Output the (X, Y) coordinate of the center of the cell containing the given text.  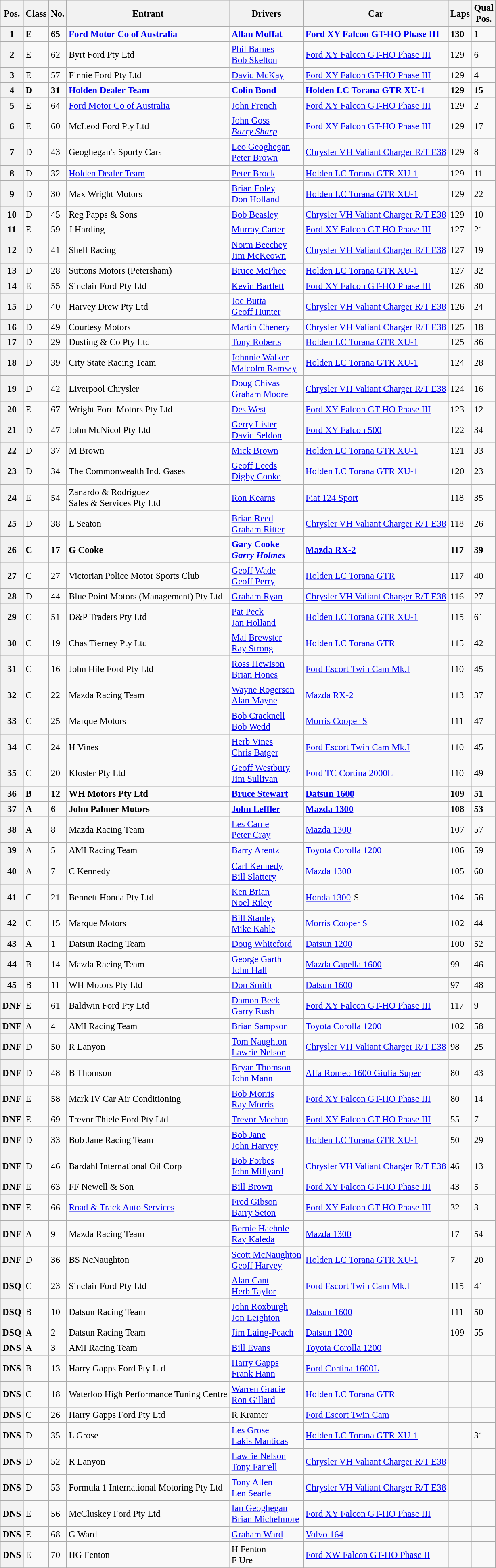
64 (58, 106)
M Brown (148, 451)
66 (58, 1208)
John McNicol Pty Ltd (148, 430)
Doug Chivas Graham Moore (266, 389)
Bob Forbes John Millyard (266, 1166)
Kevin Bartlett (266, 286)
113 (460, 695)
Scott McNaughton Geoff Harvey (266, 1260)
65 (58, 34)
Ron Kearns (266, 497)
Ian Geoghegan Brian Michelmore (266, 1514)
Johnnie Walker Malcolm Ramsay (266, 363)
H Fenton F Ure (266, 1555)
Harvey Drew Pty Ltd (148, 307)
130 (460, 34)
106 (460, 850)
Zanardo & Rodriguez Sales & Services Pty Ltd (148, 497)
Shell Racing (148, 250)
104 (460, 897)
Joe Butta Geoff Hunter (266, 307)
Martin Chenery (266, 327)
Finnie Ford Pty Ltd (148, 75)
B Thomson (148, 1073)
Mark IV Car Air Conditioning (148, 1099)
Fiat 124 Sport (376, 497)
123 (460, 410)
FF Newell & Son (148, 1187)
Bill Brown (266, 1187)
Mal Brewster Ray Strong (266, 643)
Bryan Thomson John Mann (266, 1073)
H Vines (148, 747)
Victorian Police Motor Sports Club (148, 576)
J Harding (148, 229)
Alfa Romeo 1600 Giulia Super (376, 1073)
G Ward (148, 1535)
67 (58, 410)
Bob Morris Ray Morris (266, 1099)
97 (460, 985)
Fred Gibson Barry Seton (266, 1208)
Ford Escort Twin Cam (376, 1415)
Suttons Motors (Petersham) (148, 271)
Graham Ryan (266, 597)
John Palmer Motors (148, 809)
Brian Sampson (266, 1026)
Bennett Honda Pty Ltd (148, 897)
City State Racing Team (148, 363)
Phil Barnes Bob Skelton (266, 55)
HG Fenton (148, 1555)
121 (460, 451)
George Garth John Hall (266, 965)
122 (460, 430)
Geoff Wade Geoff Perry (266, 576)
Ross Hewison Brian Hones (266, 669)
Brian Foley Don Holland (266, 194)
Ford XY Falcon 500 (376, 430)
99 (460, 965)
116 (460, 597)
Ken Brian Noel Riley (266, 897)
Geoff Westbury Jim Sullivan (266, 773)
Don Smith (266, 985)
Ford Cortina 1600L (376, 1368)
68 (58, 1535)
Road & Track Auto Services (148, 1208)
Murray Carter (266, 229)
Des West (266, 410)
Gary Cooke Garry Holmes (266, 550)
Mazda Capella 1600 (376, 965)
Warren Gracie Ron Gillard (266, 1394)
John Leffler (266, 809)
Bill Stanley Mike Kable (266, 923)
Bob Jane Racing Team (148, 1141)
John Goss Barry Sharp (266, 126)
Leo Geoghegan Peter Brown (266, 153)
Bernie Haehnle Ray Kaleda (266, 1233)
L Seaton (148, 524)
108 (460, 809)
Graham Ward (266, 1535)
Wayne Rogerson Alan Mayne (266, 695)
Drivers (266, 14)
Jim Laing-Peach (266, 1333)
Blue Point Motors (Management) Pty Ltd (148, 597)
McCluskey Ford Pty Ltd (148, 1514)
Colin Bond (266, 90)
No. (58, 14)
Wright Ford Motors Pty Ltd (148, 410)
Geoghegan's Sporty Cars (148, 153)
Courtesy Motors (148, 327)
Tom Naughton Lawrie Nelson (266, 1047)
107 (460, 830)
Bruce McPhee (266, 271)
John Roxburgh Jon Leighton (266, 1312)
Chas Tierney Pty Ltd (148, 643)
Harry Gapps Frank Hann (266, 1368)
Honda 1300-S (376, 897)
120 (460, 471)
D&P Traders Pty Ltd (148, 617)
Byrt Ford Pty Ltd (148, 55)
100 (460, 944)
Bardahl International Oil Corp (148, 1166)
Alan Cant Herb Taylor (266, 1286)
Ford TC Cortina 2000L (376, 773)
Laps (460, 14)
Herb Vines Chris Batger (266, 747)
69 (58, 1120)
Lawrie Nelson Tony Farrell (266, 1462)
G Cooke (148, 550)
Reg Papps & Sons (148, 214)
Trevor Thiele Ford Pty Ltd (148, 1120)
Max Wright Motors (148, 194)
70 (58, 1555)
Mick Brown (266, 451)
Pat Peck Jan Holland (266, 617)
C Kennedy (148, 871)
Trevor Meehan (266, 1120)
Tony Roberts (266, 342)
David McKay (266, 75)
62 (58, 55)
Pos. (12, 14)
Barry Arentz (266, 850)
Bill Evans (266, 1348)
R Kramer (266, 1415)
Damon Beck Garry Rush (266, 1006)
Volvo 164 (376, 1535)
Bruce Stewart (266, 794)
Formula 1 International Motoring Pty Ltd (148, 1488)
Tony Allen Len Searle (266, 1488)
Bob Beasley (266, 214)
98 (460, 1047)
Les Carne Peter Cray (266, 830)
McLeod Ford Pty Ltd (148, 126)
John French (266, 106)
Baldwin Ford Pty Ltd (148, 1006)
Geoff Leeds Digby Cooke (266, 471)
Ford XW Falcon GT-HO Phase II (376, 1555)
Dusting & Co Pty Ltd (148, 342)
Peter Brock (266, 173)
Norm Beechey Jim McKeown (266, 250)
L Grose (148, 1436)
Les Grose Lakis Manticas (266, 1436)
QualPos. (483, 14)
105 (460, 871)
Entrant (148, 14)
John Hile Ford Pty Ltd (148, 669)
The Commonwealth Ind. Gases (148, 471)
Car (376, 14)
Waterloo High Performance Tuning Centre (148, 1394)
Allan Moffat (266, 34)
Kloster Pty Ltd (148, 773)
Carl Kennedy Bill Slattery (266, 871)
63 (58, 1187)
Bob Jane John Harvey (266, 1141)
BS NcNaughton (148, 1260)
Liverpool Chrysler (148, 389)
Doug Whiteford (266, 944)
Gerry Lister David Seldon (266, 430)
Brian Reed Graham Ritter (266, 524)
Class (36, 14)
Bob Cracknell Bob Wedd (266, 722)
